Locate the cell with the specified text and output its [X, Y] center coordinate. 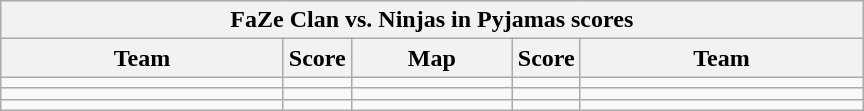
FaZe Clan vs. Ninjas in Pyjamas scores [432, 20]
Map [432, 58]
